From the cell containing the given text, extract its center point as [x, y] coordinate. 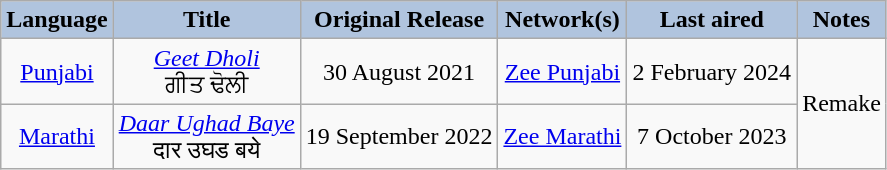
30 August 2021 [399, 72]
19 September 2022 [399, 136]
Remake [842, 104]
Zee Marathi [562, 136]
Notes [842, 20]
Zee Punjabi [562, 72]
Original Release [399, 20]
7 October 2023 [712, 136]
Title [206, 20]
Marathi [57, 136]
Geet Dholi ਗੀਤ ਢੋਲੀ [206, 72]
Punjabi [57, 72]
Last aired [712, 20]
2 February 2024 [712, 72]
Network(s) [562, 20]
Language [57, 20]
Daar Ughad Baye दार उघड बये [206, 136]
